Find where the given text appears and provide that cell's center as [X, Y] coordinate. 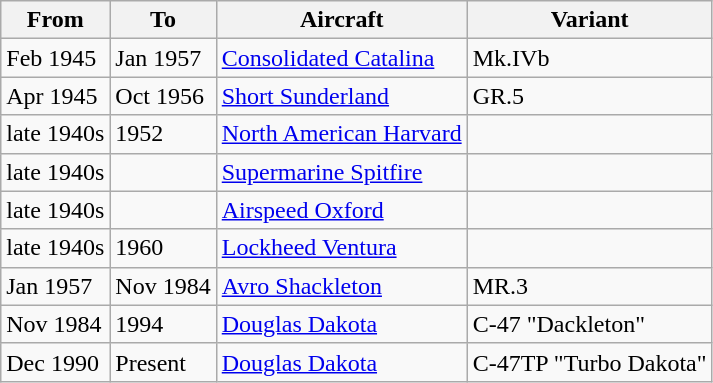
Aircraft [342, 20]
Oct 1956 [163, 96]
1960 [163, 248]
Dec 1990 [56, 362]
MR.3 [590, 286]
Apr 1945 [56, 96]
From [56, 20]
Consolidated Catalina [342, 58]
Lockheed Ventura [342, 248]
C-47 "Dackleton" [590, 324]
1952 [163, 134]
Airspeed Oxford [342, 210]
1994 [163, 324]
C-47TP "Turbo Dakota" [590, 362]
Supermarine Spitfire [342, 172]
Short Sunderland [342, 96]
GR.5 [590, 96]
Mk.IVb [590, 58]
Present [163, 362]
Feb 1945 [56, 58]
Avro Shackleton [342, 286]
To [163, 20]
North American Harvard [342, 134]
Variant [590, 20]
